Detect which cell encompasses the target text, then output its [X, Y] center coordinate. 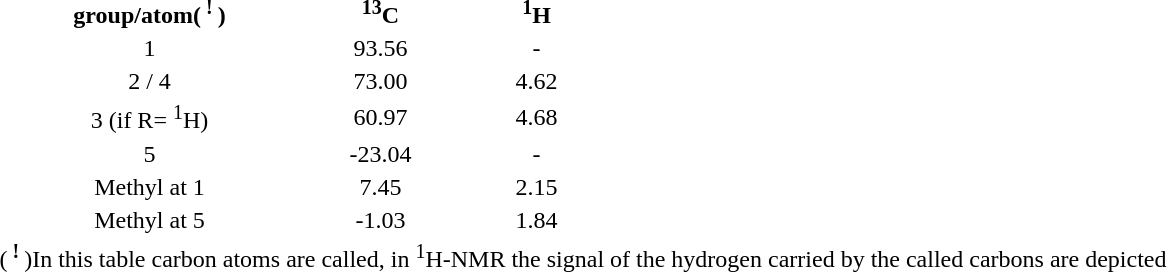
1.84 [536, 220]
4.62 [536, 81]
4.68 [536, 117]
7.45 [380, 187]
60.97 [380, 117]
73.00 [380, 81]
2.15 [536, 187]
-1.03 [380, 220]
-23.04 [380, 154]
93.56 [380, 48]
